Return the [x, y] coordinate for the center point of the cell that contains the specified text.  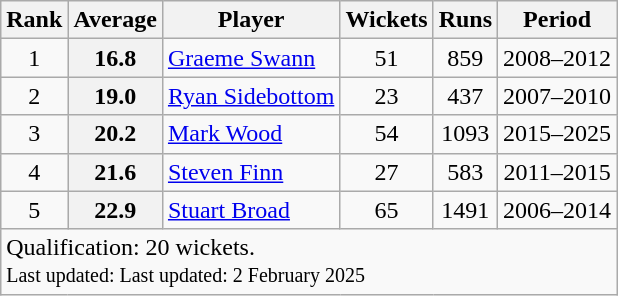
3 [34, 134]
Runs [465, 20]
21.6 [116, 172]
2008–2012 [558, 58]
19.0 [116, 96]
16.8 [116, 58]
51 [386, 58]
Ryan Sidebottom [250, 96]
Wickets [386, 20]
Graeme Swann [250, 58]
20.2 [116, 134]
583 [465, 172]
2006–2014 [558, 210]
27 [386, 172]
22.9 [116, 210]
Average [116, 20]
1093 [465, 134]
Rank [34, 20]
Qualification: 20 wickets.Last updated: Last updated: 2 February 2025 [309, 262]
Stuart Broad [250, 210]
Steven Finn [250, 172]
2 [34, 96]
2015–2025 [558, 134]
2007–2010 [558, 96]
54 [386, 134]
Player [250, 20]
1491 [465, 210]
65 [386, 210]
437 [465, 96]
23 [386, 96]
Mark Wood [250, 134]
5 [34, 210]
Period [558, 20]
859 [465, 58]
1 [34, 58]
2011–2015 [558, 172]
4 [34, 172]
